Return the (X, Y) coordinate for the center point of the cell that contains the specified text.  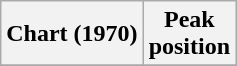
Peakposition (189, 34)
Chart (1970) (72, 34)
